Extract the (x, y) coordinate from the center of the cell holding the provided text.  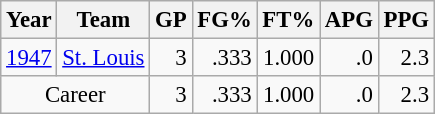
PPG (406, 20)
Team (104, 20)
St. Louis (104, 58)
Career (76, 95)
Year (29, 20)
FT% (288, 20)
FG% (224, 20)
APG (350, 20)
1947 (29, 58)
GP (171, 20)
